Scan for the cell matching the given text and deliver its [x, y] coordinate at center. 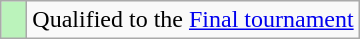
Qualified to the Final tournament [193, 20]
